Locate the cell with the specified text and output its (X, Y) center coordinate. 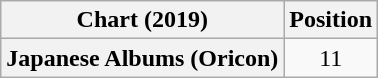
Japanese Albums (Oricon) (142, 58)
11 (331, 58)
Position (331, 20)
Chart (2019) (142, 20)
